Locate the cell with the specified text and output its [x, y] center coordinate. 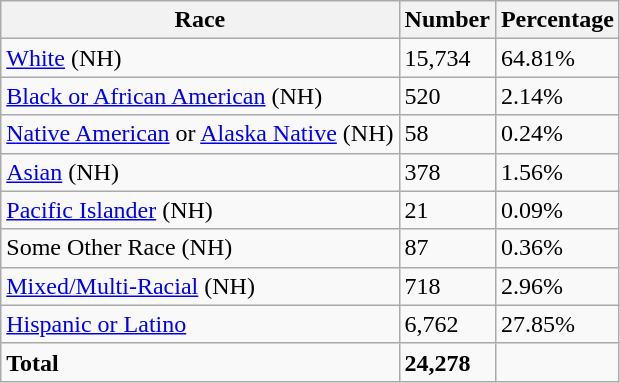
718 [447, 286]
15,734 [447, 58]
Mixed/Multi-Racial (NH) [200, 286]
Black or African American (NH) [200, 96]
27.85% [557, 324]
Number [447, 20]
2.14% [557, 96]
0.09% [557, 210]
Total [200, 362]
Some Other Race (NH) [200, 248]
24,278 [447, 362]
21 [447, 210]
0.36% [557, 248]
0.24% [557, 134]
Native American or Alaska Native (NH) [200, 134]
1.56% [557, 172]
87 [447, 248]
64.81% [557, 58]
520 [447, 96]
58 [447, 134]
2.96% [557, 286]
Asian (NH) [200, 172]
Percentage [557, 20]
Pacific Islander (NH) [200, 210]
6,762 [447, 324]
White (NH) [200, 58]
Hispanic or Latino [200, 324]
378 [447, 172]
Race [200, 20]
